Extract the (x, y) coordinate from the center of the cell holding the provided text.  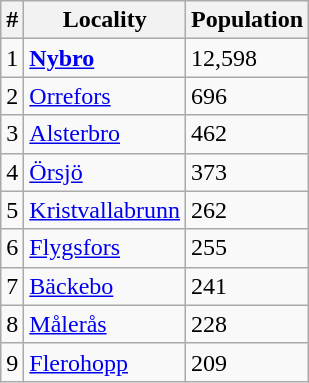
Flygsfors (105, 248)
7 (12, 286)
373 (248, 172)
Alsterbro (105, 134)
Locality (105, 20)
262 (248, 210)
Bäckebo (105, 286)
255 (248, 248)
241 (248, 286)
Örsjö (105, 172)
Flerohopp (105, 362)
1 (12, 58)
2 (12, 96)
9 (12, 362)
696 (248, 96)
3 (12, 134)
4 (12, 172)
8 (12, 324)
228 (248, 324)
Population (248, 20)
12,598 (248, 58)
Målerås (105, 324)
Orrefors (105, 96)
209 (248, 362)
5 (12, 210)
462 (248, 134)
Kristvallabrunn (105, 210)
# (12, 20)
Nybro (105, 58)
6 (12, 248)
